Provide the [x, y] coordinate of the cell's center where the given text is located.  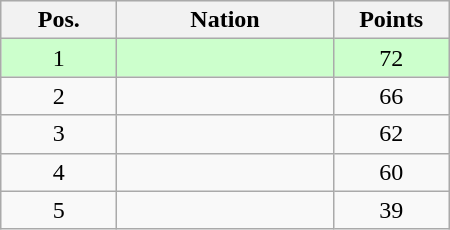
Pos. [59, 20]
60 [391, 172]
72 [391, 58]
62 [391, 134]
Nation [225, 20]
1 [59, 58]
5 [59, 210]
39 [391, 210]
Points [391, 20]
66 [391, 96]
4 [59, 172]
2 [59, 96]
3 [59, 134]
